Search for the cell housing the specified text and yield its (x, y) center coordinate. 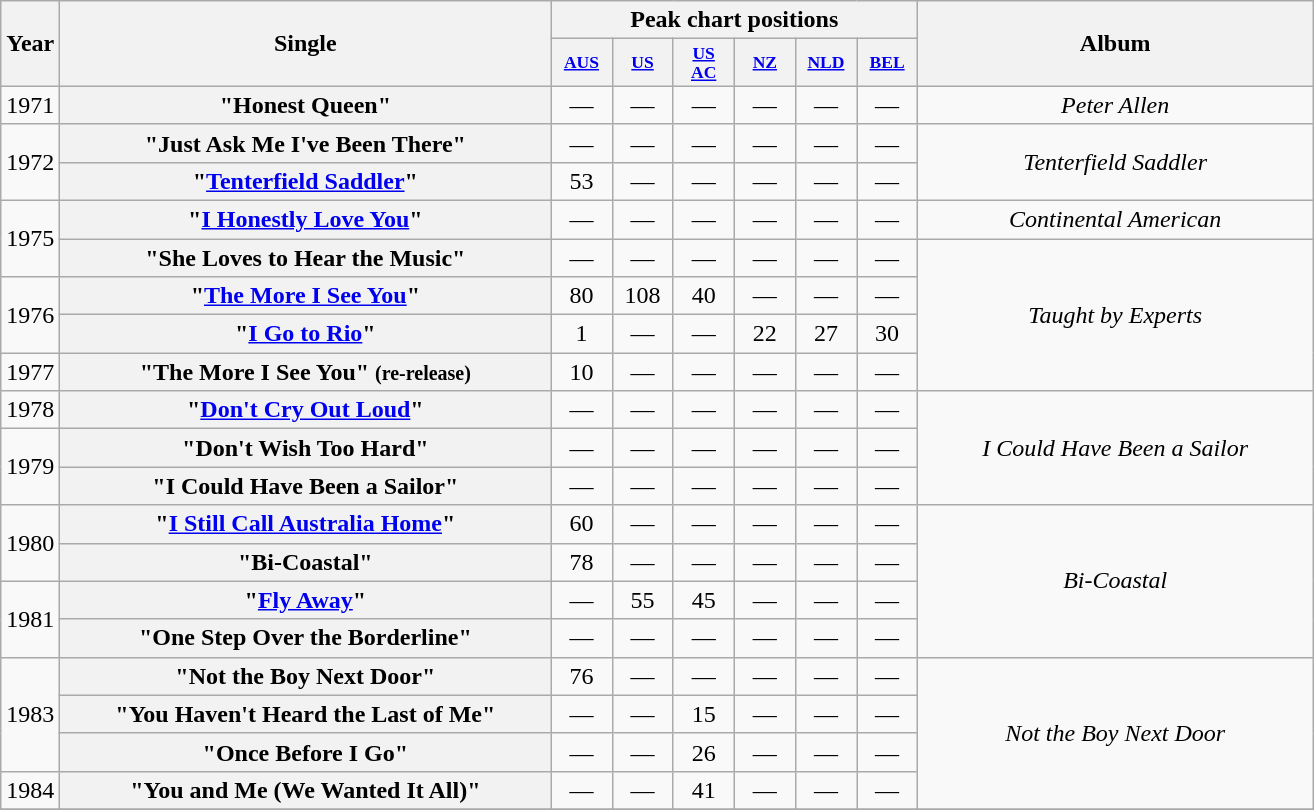
NZ (764, 62)
40 (704, 296)
US (642, 62)
"The More I See You" (306, 296)
Peak chart positions (734, 20)
"Don't Cry Out Loud" (306, 410)
55 (642, 600)
"Not the Boy Next Door" (306, 676)
"I Could Have Been a Sailor" (306, 486)
1979 (30, 467)
53 (582, 181)
"Honest Queen" (306, 105)
"She Loves to Hear the Music" (306, 258)
Album (1116, 44)
Continental American (1116, 219)
"Fly Away" (306, 600)
1 (582, 334)
Not the Boy Next Door (1116, 733)
Taught by Experts (1116, 315)
Single (306, 44)
"I Honestly Love You" (306, 219)
"Bi-Coastal" (306, 562)
76 (582, 676)
Peter Allen (1116, 105)
41 (704, 790)
1972 (30, 162)
1975 (30, 238)
1980 (30, 543)
27 (826, 334)
"The More I See You" (re-release) (306, 372)
1976 (30, 315)
"One Step Over the Borderline" (306, 638)
"You Haven't Heard the Last of Me" (306, 714)
Bi-Coastal (1116, 581)
80 (582, 296)
78 (582, 562)
"Just Ask Me I've Been There" (306, 143)
"I Still Call Australia Home" (306, 524)
30 (886, 334)
"I Go to Rio" (306, 334)
USAC (704, 62)
"Tenterfield Saddler" (306, 181)
45 (704, 600)
1983 (30, 714)
AUS (582, 62)
Tenterfield Saddler (1116, 162)
22 (764, 334)
BEL (886, 62)
60 (582, 524)
1977 (30, 372)
Year (30, 44)
26 (704, 752)
I Could Have Been a Sailor (1116, 448)
NLD (826, 62)
15 (704, 714)
108 (642, 296)
1978 (30, 410)
1984 (30, 790)
10 (582, 372)
"Don't Wish Too Hard" (306, 448)
"Once Before I Go" (306, 752)
1971 (30, 105)
1981 (30, 619)
"You and Me (We Wanted It All)" (306, 790)
